Find where the given text appears and provide that cell's center as [x, y] coordinate. 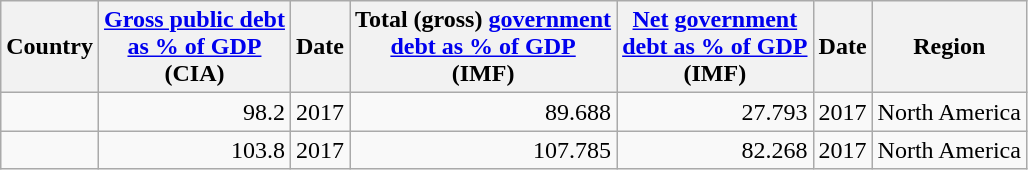
107.785 [484, 150]
27.793 [715, 112]
Gross public debtas % of GDP(CIA) [194, 47]
103.8 [194, 150]
98.2 [194, 112]
82.268 [715, 150]
Net governmentdebt as % of GDP(IMF) [715, 47]
Region [949, 47]
Country [50, 47]
89.688 [484, 112]
Total (gross) governmentdebt as % of GDP(IMF) [484, 47]
